Return (x, y) of the center of cell containing provided text 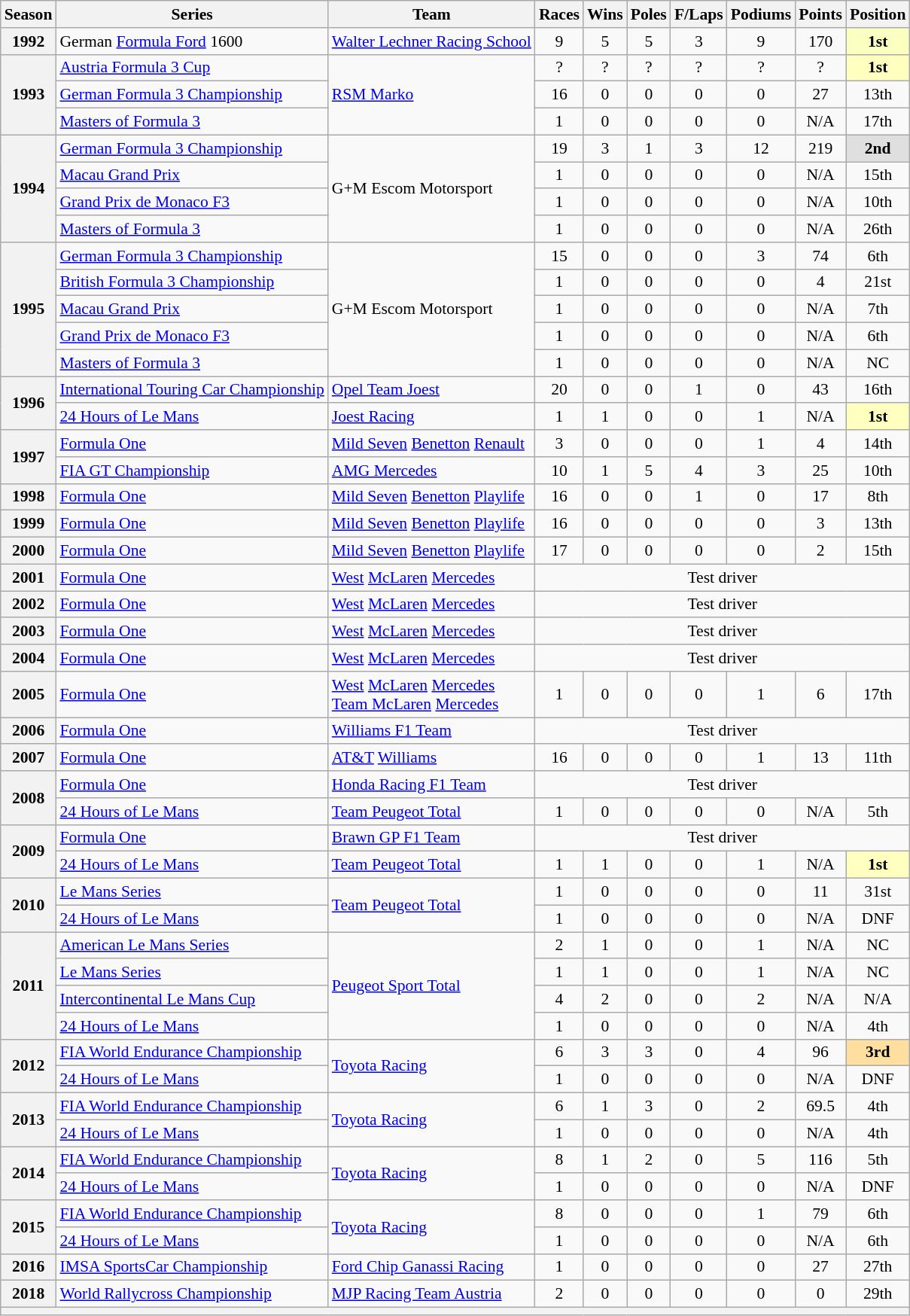
Poles (649, 14)
1995 (29, 309)
7th (878, 309)
Position (878, 14)
20 (559, 390)
2012 (29, 1066)
8th (878, 497)
1996 (29, 404)
29th (878, 1294)
RSM Marko (432, 95)
2018 (29, 1294)
96 (820, 1052)
World Rallycross Championship (191, 1294)
2007 (29, 758)
19 (559, 148)
11th (878, 758)
116 (820, 1160)
2nd (878, 148)
2003 (29, 632)
2011 (29, 985)
16th (878, 390)
2016 (29, 1267)
15 (559, 256)
FIA GT Championship (191, 471)
3rd (878, 1052)
Ford Chip Ganassi Racing (432, 1267)
2013 (29, 1120)
2015 (29, 1227)
10 (559, 471)
1992 (29, 41)
Wins (605, 14)
Mild Seven Benetton Renault (432, 443)
British Formula 3 Championship (191, 282)
AT&T Williams (432, 758)
2008 (29, 798)
Season (29, 14)
International Touring Car Championship (191, 390)
1993 (29, 95)
Podiums (762, 14)
1998 (29, 497)
12 (762, 148)
Peugeot Sport Total (432, 985)
Series (191, 14)
2009 (29, 851)
Intercontinental Le Mans Cup (191, 999)
31st (878, 892)
11 (820, 892)
43 (820, 390)
27th (878, 1267)
14th (878, 443)
MJP Racing Team Austria (432, 1294)
21st (878, 282)
1994 (29, 188)
2000 (29, 551)
Walter Lechner Racing School (432, 41)
Races (559, 14)
Williams F1 Team (432, 731)
2006 (29, 731)
Team (432, 14)
25 (820, 471)
Honda Racing F1 Team (432, 784)
219 (820, 148)
2014 (29, 1173)
2010 (29, 905)
1997 (29, 456)
Opel Team Joest (432, 390)
2004 (29, 658)
2002 (29, 605)
American Le Mans Series (191, 946)
170 (820, 41)
2001 (29, 577)
26th (878, 229)
69.5 (820, 1107)
IMSA SportsCar Championship (191, 1267)
2005 (29, 694)
Points (820, 14)
AMG Mercedes (432, 471)
1999 (29, 524)
74 (820, 256)
13 (820, 758)
West McLaren MercedesTeam McLaren Mercedes (432, 694)
German Formula Ford 1600 (191, 41)
Austria Formula 3 Cup (191, 68)
79 (820, 1214)
F/Laps (698, 14)
Brawn GP F1 Team (432, 838)
Joest Racing (432, 417)
